Locate the cell with the specified text and output its (x, y) center coordinate. 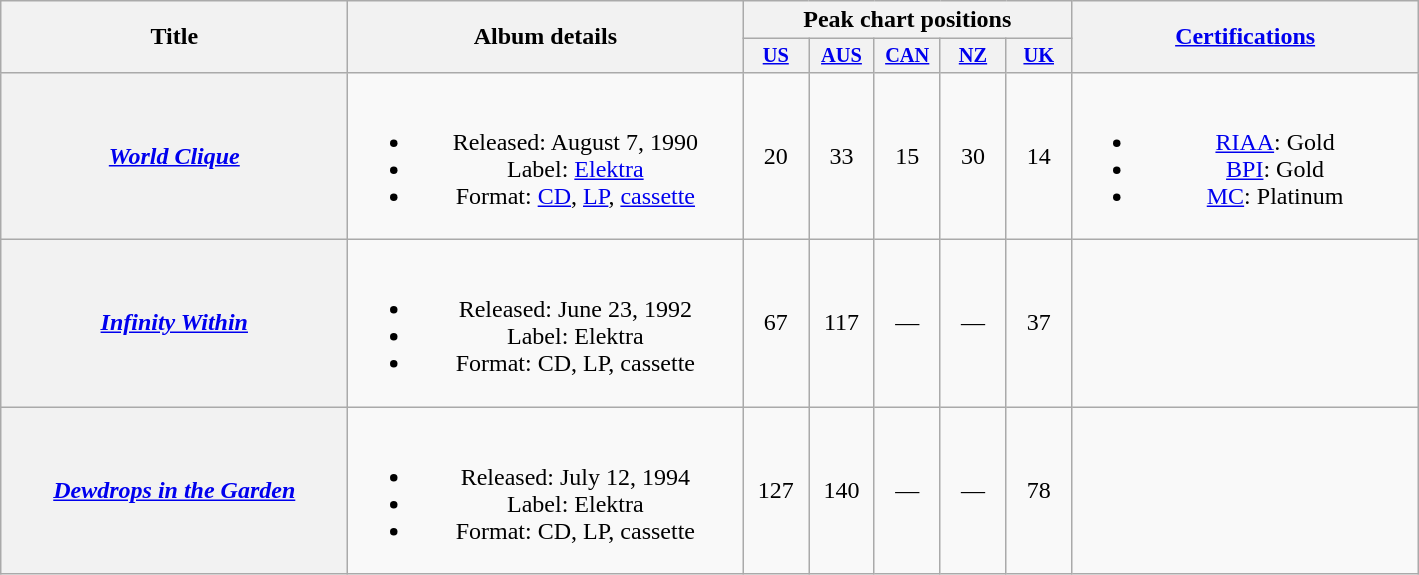
UK (1039, 56)
67 (776, 324)
World Clique (174, 156)
Certifications (1246, 37)
Title (174, 37)
78 (1039, 490)
Released: August 7, 1990Label: ElektraFormat: CD, LP, cassette (546, 156)
CAN (907, 56)
Peak chart positions (908, 20)
14 (1039, 156)
Album details (546, 37)
117 (842, 324)
NZ (973, 56)
Infinity Within (174, 324)
Released: June 23, 1992Label: ElektraFormat: CD, LP, cassette (546, 324)
Dewdrops in the Garden (174, 490)
20 (776, 156)
US (776, 56)
Released: July 12, 1994Label: ElektraFormat: CD, LP, cassette (546, 490)
RIAA: GoldBPI: GoldMC: Platinum (1246, 156)
140 (842, 490)
37 (1039, 324)
15 (907, 156)
33 (842, 156)
30 (973, 156)
127 (776, 490)
AUS (842, 56)
